Pinpoint the cell where the given text exists, returning its (X, Y) midpoint coordinate. 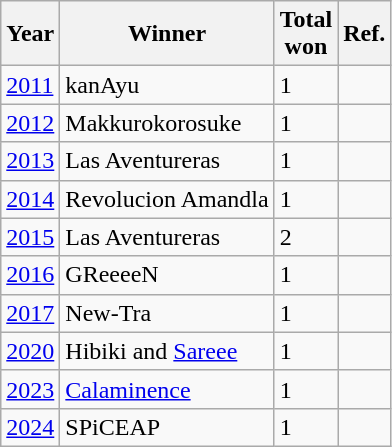
2020 (30, 351)
GReeeeN (167, 275)
2011 (30, 85)
New-Tra (167, 313)
2023 (30, 389)
kanAyu (167, 85)
Makkurokorosuke (167, 123)
Winner (167, 34)
Hibiki and Sareee (167, 351)
Totalwon (306, 34)
2 (306, 237)
2015 (30, 237)
2012 (30, 123)
2017 (30, 313)
Year (30, 34)
2024 (30, 427)
SPiCEAP (167, 427)
Ref. (364, 34)
2014 (30, 199)
Calaminence (167, 389)
Revolucion Amandla (167, 199)
2013 (30, 161)
2016 (30, 275)
